Find where the given text appears and provide that cell's center as (x, y) coordinate. 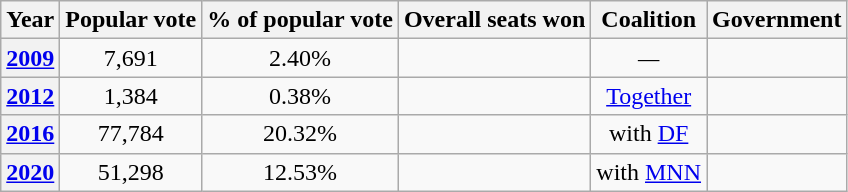
0.38% (300, 96)
Popular vote (131, 20)
Coalition (649, 20)
20.32% (300, 134)
with DF (649, 134)
2009 (30, 58)
7,691 (131, 58)
Overall seats won (494, 20)
Year (30, 20)
77,784 (131, 134)
2.40% (300, 58)
with MNN (649, 172)
— (649, 58)
2016 (30, 134)
51,298 (131, 172)
% of popular vote (300, 20)
1,384 (131, 96)
12.53% (300, 172)
2012 (30, 96)
Together (649, 96)
Government (777, 20)
2020 (30, 172)
